Search for the cell housing the specified text and yield its (x, y) center coordinate. 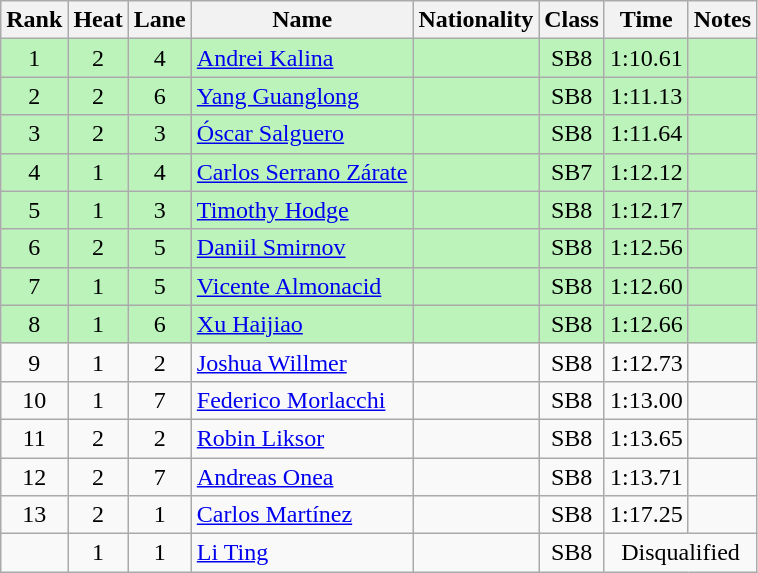
Name (302, 20)
1:12.17 (646, 210)
Daniil Smirnov (302, 248)
Heat (98, 20)
SB7 (572, 172)
1:11.64 (646, 134)
13 (34, 515)
Federico Morlacchi (302, 400)
1:13.71 (646, 477)
1:12.12 (646, 172)
Yang Guanglong (302, 96)
11 (34, 438)
Vicente Almonacid (302, 286)
1:12.73 (646, 362)
1:13.65 (646, 438)
1:12.66 (646, 324)
Xu Haijiao (302, 324)
9 (34, 362)
Notes (722, 20)
Carlos Serrano Zárate (302, 172)
Joshua Willmer (302, 362)
Timothy Hodge (302, 210)
Andreas Onea (302, 477)
Li Ting (302, 553)
1:12.60 (646, 286)
Andrei Kalina (302, 58)
1:11.13 (646, 96)
Rank (34, 20)
Robin Liksor (302, 438)
Disqualified (680, 553)
12 (34, 477)
Class (572, 20)
Lane (160, 20)
10 (34, 400)
Time (646, 20)
8 (34, 324)
Carlos Martínez (302, 515)
1:13.00 (646, 400)
Nationality (476, 20)
1:12.56 (646, 248)
1:10.61 (646, 58)
1:17.25 (646, 515)
Óscar Salguero (302, 134)
